Determine the [X, Y] coordinate at the center of the cell enclosing the given text.  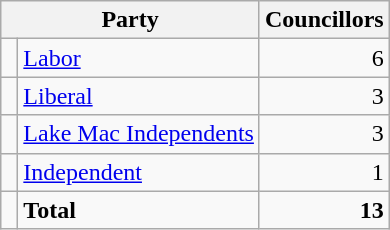
Councillors [324, 20]
13 [324, 210]
Labor [139, 58]
Party [130, 20]
Liberal [139, 96]
1 [324, 172]
Lake Mac Independents [139, 134]
Total [139, 210]
6 [324, 58]
Independent [139, 172]
